Search for the cell housing the specified text and yield its [X, Y] center coordinate. 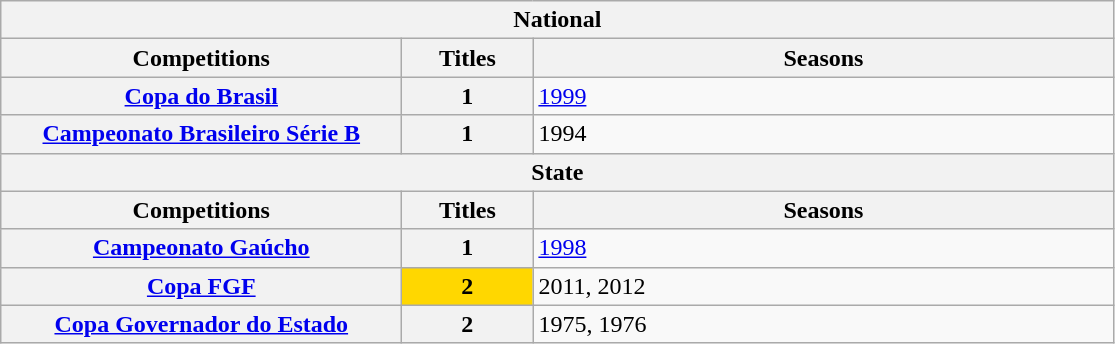
1994 [824, 134]
Copa do Brasil [202, 96]
Copa FGF [202, 286]
1975, 1976 [824, 324]
1999 [824, 96]
Campeonato Gaúcho [202, 248]
Copa Governador do Estado [202, 324]
National [558, 20]
Campeonato Brasileiro Série B [202, 134]
1998 [824, 248]
State [558, 172]
2011, 2012 [824, 286]
